Locate the cell with the specified text and output its [x, y] center coordinate. 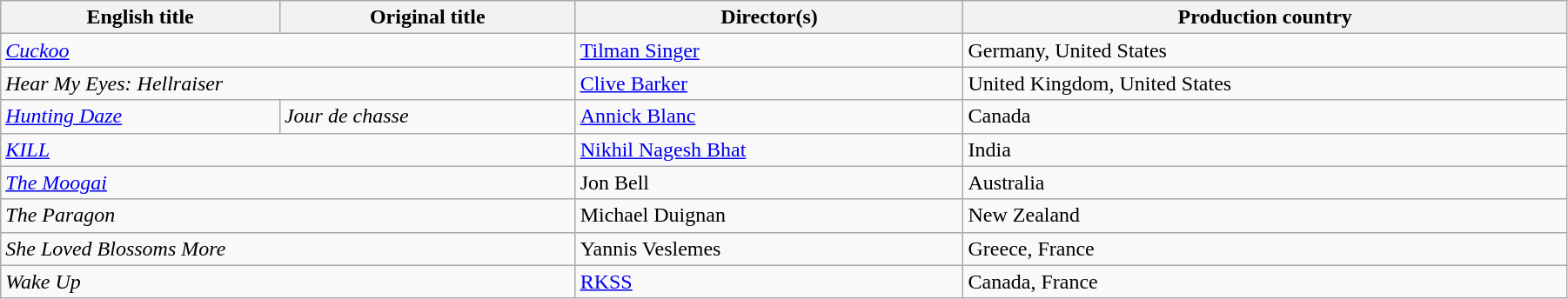
Michael Duignan [769, 216]
RKSS [769, 282]
Germany, United States [1265, 50]
Hunting Daze [141, 116]
The Moogai [288, 183]
Hear My Eyes: Hellraiser [288, 83]
Cuckoo [288, 50]
Tilman Singer [769, 50]
Annick Blanc [769, 116]
New Zealand [1265, 216]
English title [141, 17]
Greece, France [1265, 249]
India [1265, 149]
Director(s) [769, 17]
KILL [288, 149]
Canada, France [1265, 282]
Jour de chasse [427, 116]
Wake Up [288, 282]
Original title [427, 17]
Clive Barker [769, 83]
Australia [1265, 183]
Canada [1265, 116]
Production country [1265, 17]
The Paragon [288, 216]
Nikhil Nagesh Bhat [769, 149]
Yannis Veslemes [769, 249]
Jon Bell [769, 183]
She Loved Blossoms More [288, 249]
United Kingdom, United States [1265, 83]
